Find where the given text appears and provide that cell's center as (x, y) coordinate. 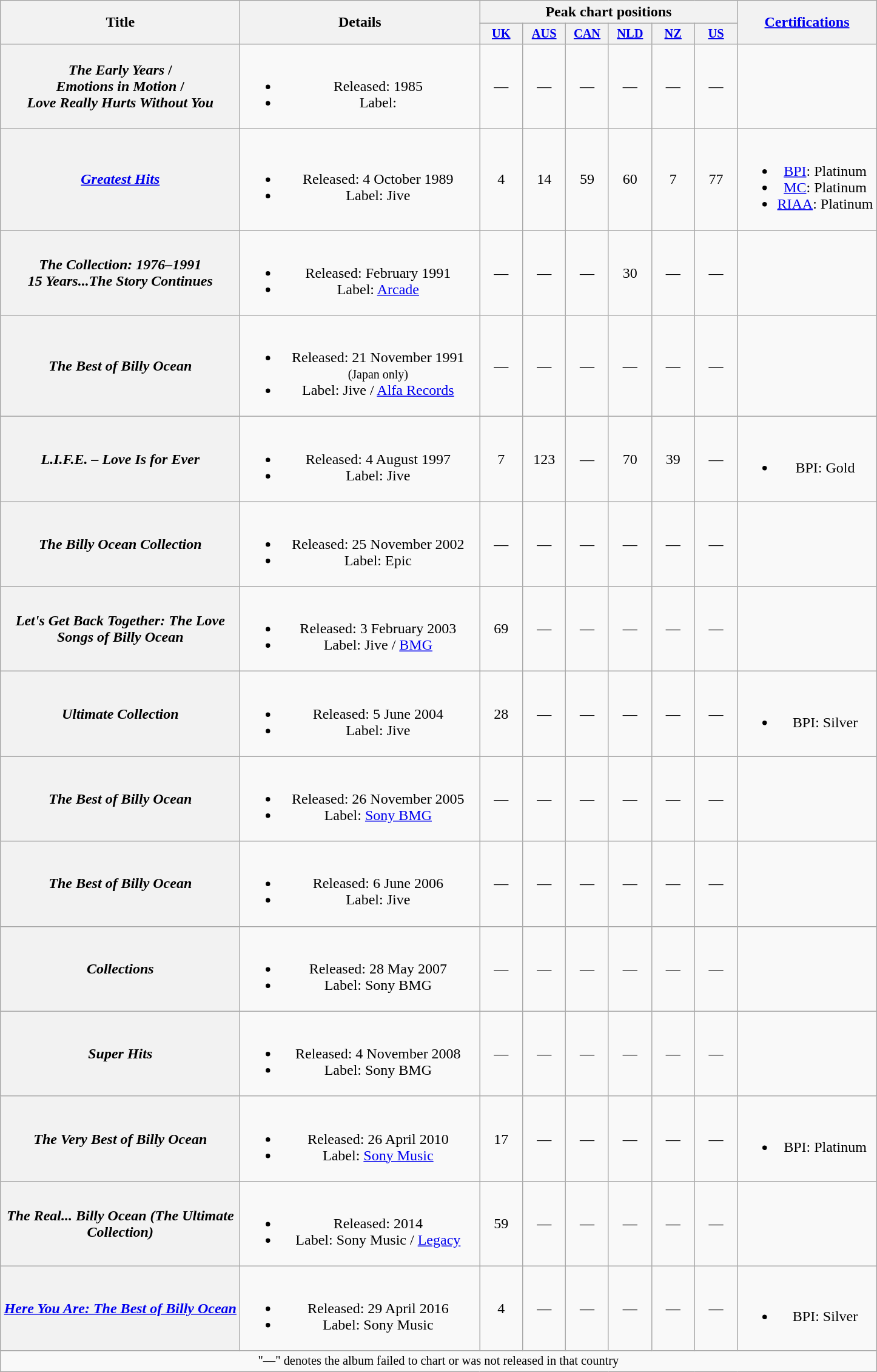
Released: 25 November 2002Label: Epic (360, 544)
Details (360, 22)
Released: 6 June 2006Label: Jive (360, 884)
The Very Best of Billy Ocean (120, 1138)
39 (673, 459)
CAN (587, 34)
60 (630, 180)
Released: 26 November 2005Label: Sony BMG (360, 799)
AUS (545, 34)
77 (716, 180)
123 (545, 459)
L.I.F.E. – Love Is for Ever (120, 459)
Super Hits (120, 1054)
Title (120, 22)
69 (501, 629)
Greatest Hits (120, 180)
70 (630, 459)
BPI: Gold (807, 459)
Released: 2014Label: Sony Music / Legacy (360, 1223)
Released: 1985Label: (360, 86)
NLD (630, 34)
Peak chart positions (609, 12)
Released: 3 February 2003Label: Jive / BMG (360, 629)
Collections (120, 969)
BPI: PlatinumMC: PlatinumRIAA: Platinum (807, 180)
Released: 28 May 2007Label: Sony BMG (360, 969)
Released: 4 October 1989Label: Jive (360, 180)
Released: February 1991Label: Arcade (360, 273)
NZ (673, 34)
The Collection: 1976–1991 15 Years...The Story Continues (120, 273)
Released: 21 November 1991 (Japan only)Label: Jive / Alfa Records (360, 366)
Let's Get Back Together: The Love Songs of Billy Ocean (120, 629)
Released: 4 August 1997Label: Jive (360, 459)
UK (501, 34)
Certifications (807, 22)
The Real... Billy Ocean (The Ultimate Collection) (120, 1223)
The Billy Ocean Collection (120, 544)
US (716, 34)
30 (630, 273)
14 (545, 180)
Ultimate Collection (120, 714)
"—" denotes the album failed to chart or was not released in that country (438, 1361)
BPI: Platinum (807, 1138)
Released: 29 April 2016Label: Sony Music (360, 1308)
28 (501, 714)
Released: 5 June 2004Label: Jive (360, 714)
Released: 4 November 2008Label: Sony BMG (360, 1054)
Released: 26 April 2010Label: Sony Music (360, 1138)
Here You Are: The Best of Billy Ocean (120, 1308)
17 (501, 1138)
The Early Years / Emotions in Motion / Love Really Hurts Without You (120, 86)
